Extract the [x, y] coordinate from the center of the cell holding the provided text.  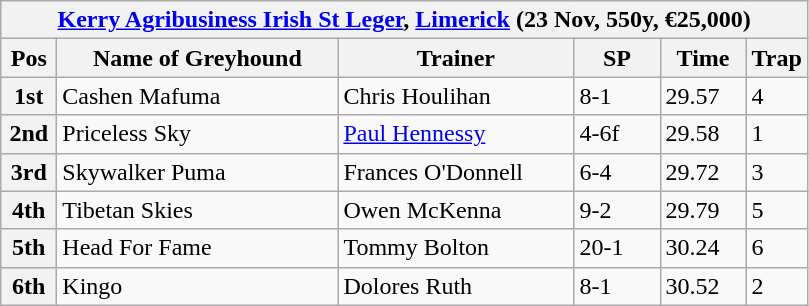
Head For Fame [198, 248]
SP [617, 58]
4 [776, 96]
3rd [29, 172]
Kerry Agribusiness Irish St Leger, Limerick (23 Nov, 550y, €25,000) [404, 20]
29.57 [703, 96]
Dolores Ruth [456, 286]
Trainer [456, 58]
Cashen Mafuma [198, 96]
Skywalker Puma [198, 172]
Name of Greyhound [198, 58]
30.52 [703, 286]
5 [776, 210]
Frances O'Donnell [456, 172]
Pos [29, 58]
Kingo [198, 286]
9-2 [617, 210]
2 [776, 286]
29.79 [703, 210]
6th [29, 286]
Tommy Bolton [456, 248]
4th [29, 210]
Tibetan Skies [198, 210]
29.72 [703, 172]
Trap [776, 58]
Priceless Sky [198, 134]
Owen McKenna [456, 210]
29.58 [703, 134]
3 [776, 172]
6 [776, 248]
1 [776, 134]
2nd [29, 134]
1st [29, 96]
6-4 [617, 172]
4-6f [617, 134]
Chris Houlihan [456, 96]
Paul Hennessy [456, 134]
Time [703, 58]
30.24 [703, 248]
20-1 [617, 248]
5th [29, 248]
